Pinpoint the cell where the given text exists, returning its [X, Y] midpoint coordinate. 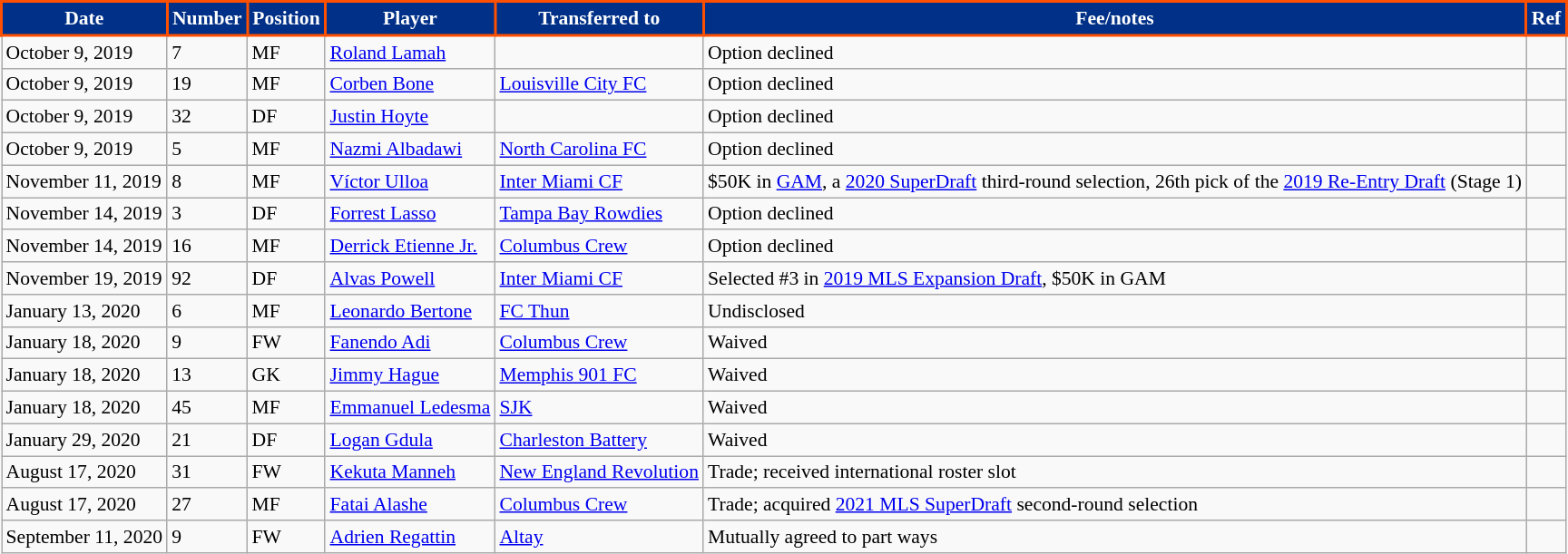
Number [207, 18]
Alvas Powell [410, 278]
5 [207, 150]
16 [207, 247]
6 [207, 311]
January 29, 2020 [85, 440]
Roland Lamah [410, 52]
Logan Gdula [410, 440]
Mutually agreed to part ways [1114, 537]
Tampa Bay Rowdies [599, 214]
Position [286, 18]
19 [207, 84]
Nazmi Albadawi [410, 150]
Trade; received international roster slot [1114, 472]
Charleston Battery [599, 440]
32 [207, 117]
Derrick Etienne Jr. [410, 247]
Fee/notes [1114, 18]
Víctor Ulloa [410, 181]
21 [207, 440]
GK [286, 375]
November 11, 2019 [85, 181]
Fanendo Adi [410, 343]
FC Thun [599, 311]
Transferred to [599, 18]
Emmanuel Ledesma [410, 408]
Date [85, 18]
Trade; acquired 2021 MLS SuperDraft second-round selection [1114, 505]
Leonardo Bertone [410, 311]
3 [207, 214]
Louisville City FC [599, 84]
November 19, 2019 [85, 278]
January 13, 2020 [85, 311]
Altay [599, 537]
Selected #3 in 2019 MLS Expansion Draft, $50K in GAM [1114, 278]
$50K in GAM, a 2020 SuperDraft third-round selection, 26th pick of the 2019 Re-Entry Draft (Stage 1) [1114, 181]
New England Revolution [599, 472]
Jimmy Hague [410, 375]
Fatai Alashe [410, 505]
7 [207, 52]
Adrien Regattin [410, 537]
North Carolina FC [599, 150]
Undisclosed [1114, 311]
September 11, 2020 [85, 537]
13 [207, 375]
Player [410, 18]
45 [207, 408]
SJK [599, 408]
Justin Hoyte [410, 117]
8 [207, 181]
Corben Bone [410, 84]
Forrest Lasso [410, 214]
92 [207, 278]
31 [207, 472]
Memphis 901 FC [599, 375]
27 [207, 505]
Kekuta Manneh [410, 472]
Ref [1546, 18]
